Pinpoint the cell where the given text exists, returning its [x, y] midpoint coordinate. 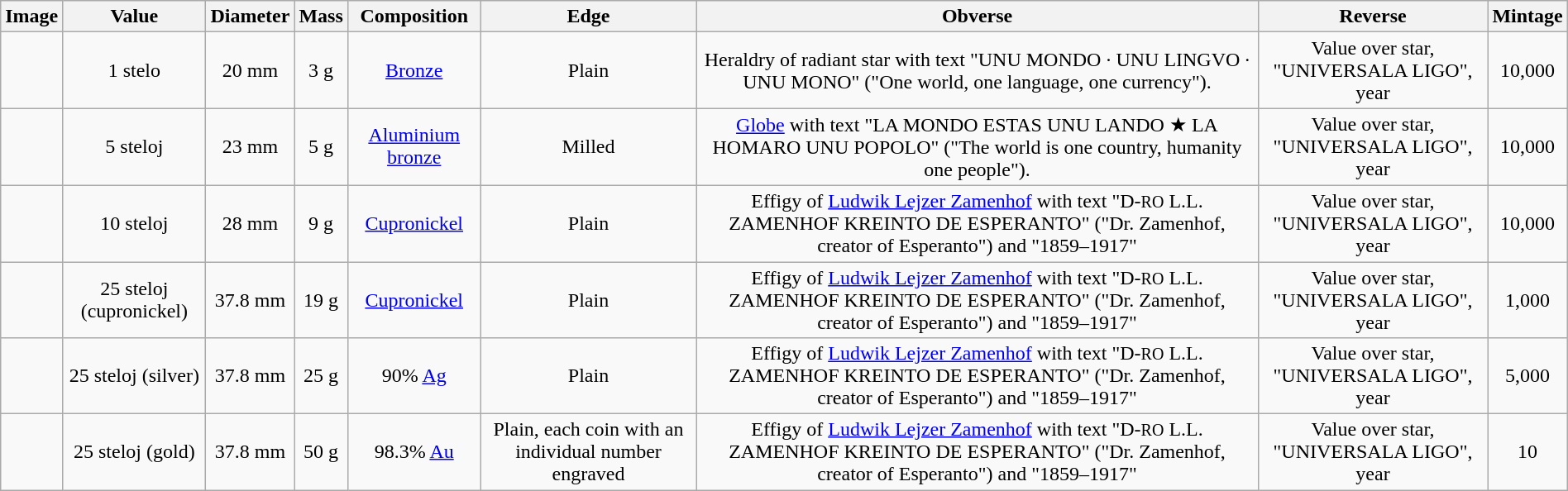
Globe with text "LA MONDO ESTAS UNU LANDO ★ LA HOMARO UNU POPOLO" ("The world is one country, humanity one people"). [978, 147]
98.3% Au [414, 452]
20 mm [250, 70]
9 g [321, 223]
Value [134, 17]
Composition [414, 17]
3 g [321, 70]
25 steloj (silver) [134, 376]
28 mm [250, 223]
25 steloj (cupronickel) [134, 299]
Heraldry of radiant star with text "UNU MONDO · UNU LINGVO · UNU MONO" ("One world, one language, one currency"). [978, 70]
Mass [321, 17]
5 steloj [134, 147]
Edge [589, 17]
Image [31, 17]
Obverse [978, 17]
25 steloj (gold) [134, 452]
Milled [589, 147]
90% Ag [414, 376]
50 g [321, 452]
Aluminium bronze [414, 147]
Reverse [1373, 17]
5,000 [1527, 376]
Diameter [250, 17]
Mintage [1527, 17]
10 steloj [134, 223]
23 mm [250, 147]
Bronze [414, 70]
25 g [321, 376]
5 g [321, 147]
1 stelo [134, 70]
10 [1527, 452]
1,000 [1527, 299]
Plain, each coin with an individual number engraved [589, 452]
19 g [321, 299]
